Capture the cell that displays the provided text and extract its [X, Y] central coordinate. 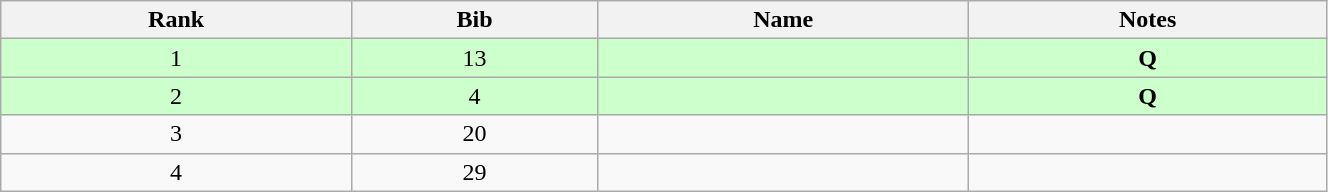
20 [474, 134]
Bib [474, 20]
3 [176, 134]
1 [176, 58]
13 [474, 58]
2 [176, 96]
Name [784, 20]
Rank [176, 20]
29 [474, 172]
Notes [1148, 20]
